Search for the cell housing the specified text and yield its (X, Y) center coordinate. 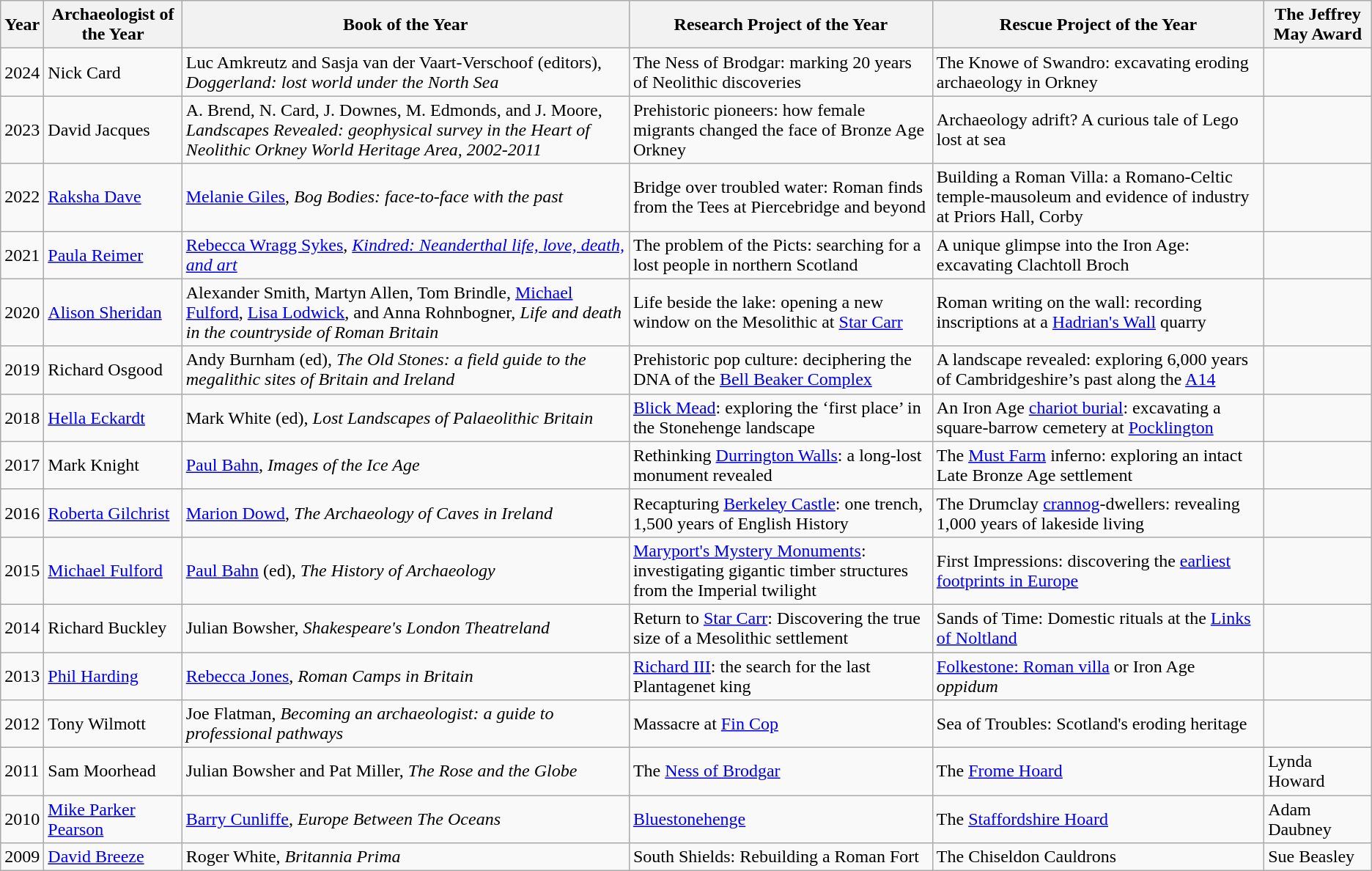
Mike Parker Pearson (113, 820)
Lynda Howard (1318, 771)
Rethinking Durrington Walls: a long-lost monument revealed (781, 465)
2019 (22, 370)
Folkestone: Roman villa or Iron Age oppidum (1098, 676)
2013 (22, 676)
Building a Roman Villa: a Romano-Celtic temple-mausoleum and evidence of industry at Priors Hall, Corby (1098, 197)
Bluestonehenge (781, 820)
Michael Fulford (113, 570)
2021 (22, 255)
2024 (22, 72)
Roberta Gilchrist (113, 513)
Research Project of the Year (781, 25)
The Knowe of Swandro: excavating eroding archaeology in Orkney (1098, 72)
The Must Farm inferno: exploring an intact Late Bronze Age settlement (1098, 465)
2018 (22, 418)
2023 (22, 130)
The problem of the Picts: searching for a lost people in northern Scotland (781, 255)
The Ness of Brodgar: marking 20 years of Neolithic discoveries (781, 72)
Julian Bowsher, Shakespeare's London Theatreland (405, 628)
2010 (22, 820)
Rebecca Jones, Roman Camps in Britain (405, 676)
David Jacques (113, 130)
Hella Eckardt (113, 418)
Andy Burnham (ed), The Old Stones: a field guide to the megalithic sites of Britain and Ireland (405, 370)
Prehistoric pop culture: deciphering the DNA of the Bell Beaker Complex (781, 370)
Richard Osgood (113, 370)
The Drumclay crannog-dwellers: revealing 1,000 years of lakeside living (1098, 513)
Joe Flatman, Becoming an archaeologist: a guide to professional pathways (405, 724)
A landscape revealed: exploring 6,000 years of Cambridgeshire’s past along the A14 (1098, 370)
Phil Harding (113, 676)
The Jeffrey May Award (1318, 25)
Recapturing Berkeley Castle: one trench, 1,500 years of English History (781, 513)
Julian Bowsher and Pat Miller, The Rose and the Globe (405, 771)
Luc Amkreutz and Sasja van der Vaart-Verschoof (editors), Doggerland: lost world under the North Sea (405, 72)
Tony Wilmott (113, 724)
Paula Reimer (113, 255)
Archaeologist of the Year (113, 25)
2011 (22, 771)
Sea of Troubles: Scotland's eroding heritage (1098, 724)
The Frome Hoard (1098, 771)
Richard Buckley (113, 628)
The Ness of Brodgar (781, 771)
The Chiseldon Cauldrons (1098, 857)
Raksha Dave (113, 197)
Rebecca Wragg Sykes, Kindred: Neanderthal life, love, death, and art (405, 255)
The Staffordshire Hoard (1098, 820)
Melanie Giles, Bog Bodies: face-to-face with the past (405, 197)
Book of the Year (405, 25)
Life beside the lake: opening a new window on the Mesolithic at Star Carr (781, 312)
Mark White (ed), Lost Landscapes of Palaeolithic Britain (405, 418)
Mark Knight (113, 465)
Sands of Time: Domestic rituals at the Links of Noltland (1098, 628)
Richard III: the search for the last Plantagenet king (781, 676)
Maryport's Mystery Monuments: investigating gigantic timber structures from the Imperial twilight (781, 570)
Roger White, Britannia Prima (405, 857)
Barry Cunliffe, Europe Between The Oceans (405, 820)
Sam Moorhead (113, 771)
2012 (22, 724)
David Breeze (113, 857)
Bridge over troubled water: Roman finds from the Tees at Piercebridge and beyond (781, 197)
Nick Card (113, 72)
A unique glimpse into the Iron Age: excavating Clachtoll Broch (1098, 255)
Rescue Project of the Year (1098, 25)
Blick Mead: exploring the ‘first place’ in the Stonehenge landscape (781, 418)
2016 (22, 513)
Adam Daubney (1318, 820)
An Iron Age chariot burial: excavating a square-barrow cemetery at Pocklington (1098, 418)
First Impressions: discovering the earliest footprints in Europe (1098, 570)
Massacre at Fin Cop (781, 724)
Archaeology adrift? A curious tale of Lego lost at sea (1098, 130)
Alexander Smith, Martyn Allen, Tom Brindle, Michael Fulford, Lisa Lodwick, and Anna Rohnbogner, Life and death in the countryside of Roman Britain (405, 312)
Paul Bahn, Images of the Ice Age (405, 465)
South Shields: Rebuilding a Roman Fort (781, 857)
Sue Beasley (1318, 857)
2022 (22, 197)
Prehistoric pioneers: how female migrants changed the face of Bronze Age Orkney (781, 130)
2017 (22, 465)
2020 (22, 312)
2014 (22, 628)
Paul Bahn (ed), The History of Archaeology (405, 570)
Return to Star Carr: Discovering the true size of a Mesolithic settlement (781, 628)
2015 (22, 570)
Roman writing on the wall: recording inscriptions at a Hadrian's Wall quarry (1098, 312)
2009 (22, 857)
Year (22, 25)
Marion Dowd, The Archaeology of Caves in Ireland (405, 513)
Alison Sheridan (113, 312)
